For the text-containing cell, return its midpoint in [X, Y] coordinate format. 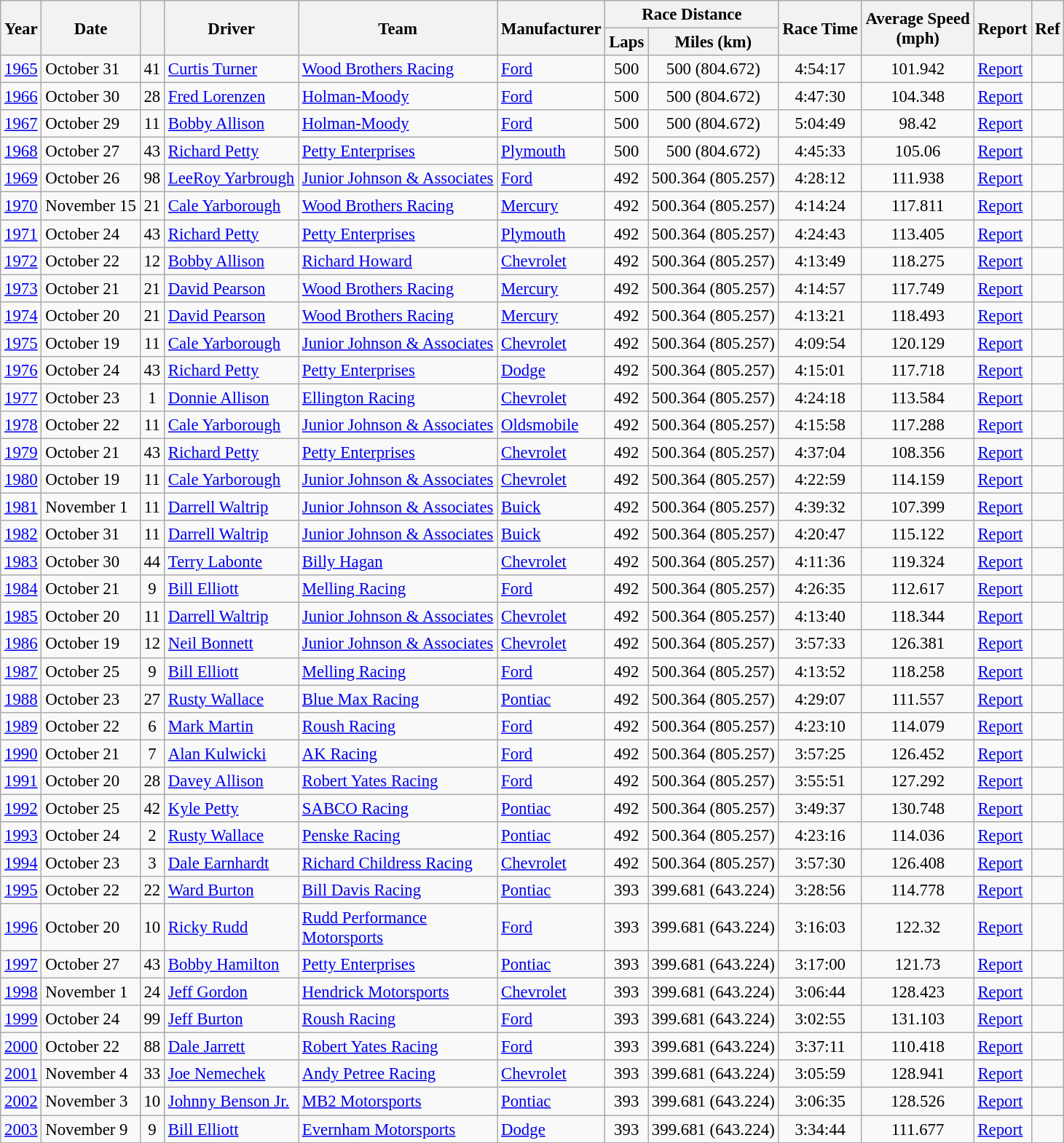
98.42 [918, 124]
Joe Nemechek [232, 1074]
4:39:32 [820, 507]
Laps [626, 42]
3:37:11 [820, 1047]
98 [151, 178]
4:47:30 [820, 97]
October 26 [90, 178]
117.811 [918, 206]
3:57:33 [820, 644]
3:16:03 [820, 928]
Evernham Motorsports [398, 1129]
4:22:59 [820, 480]
1981 [21, 507]
Bobby Hamilton [232, 965]
1990 [21, 754]
Billy Hagan [398, 562]
2000 [21, 1047]
117.749 [918, 288]
1996 [21, 928]
Average Speed(mph) [918, 28]
1966 [21, 97]
Race Distance [692, 15]
2003 [21, 1129]
4:24:18 [820, 398]
SABCO Racing [398, 808]
4:26:35 [820, 589]
24 [151, 992]
4:45:33 [820, 151]
1978 [21, 425]
Penske Racing [398, 836]
113.584 [918, 398]
Fred Lorenzen [232, 97]
118.275 [918, 261]
115.122 [918, 534]
1986 [21, 644]
2001 [21, 1074]
Oldsmobile [551, 425]
4:54:17 [820, 69]
1983 [21, 562]
1988 [21, 699]
1999 [21, 1019]
Jeff Gordon [232, 992]
Year [21, 28]
7 [151, 754]
42 [151, 808]
Johnny Benson Jr. [232, 1102]
Dale Jarrett [232, 1047]
4:09:54 [820, 343]
Richard Howard [398, 261]
Richard Childress Racing [398, 863]
1998 [21, 992]
1974 [21, 315]
1994 [21, 863]
1995 [21, 890]
3:57:30 [820, 863]
128.423 [918, 992]
Curtis Turner [232, 69]
117.288 [918, 425]
Miles (km) [714, 42]
Team [398, 28]
Neil Bonnett [232, 644]
1984 [21, 589]
41 [151, 69]
Alan Kulwicki [232, 754]
5:04:49 [820, 124]
November 9 [90, 1129]
121.73 [918, 965]
4:13:21 [820, 315]
126.381 [918, 644]
1976 [21, 371]
22 [151, 890]
126.408 [918, 863]
1991 [21, 781]
Donnie Allison [232, 398]
122.32 [918, 928]
Ref [1047, 28]
1992 [21, 808]
Ward Burton [232, 890]
Driver [232, 28]
4:11:36 [820, 562]
111.557 [918, 699]
126.452 [918, 754]
4:29:07 [820, 699]
1973 [21, 288]
1967 [21, 124]
2002 [21, 1102]
4:23:16 [820, 836]
Kyle Petty [232, 808]
107.399 [918, 507]
128.526 [918, 1102]
1970 [21, 206]
4:20:47 [820, 534]
88 [151, 1047]
130.748 [918, 808]
Ricky Rudd [232, 928]
Dale Earnhardt [232, 863]
119.324 [918, 562]
Andy Petree Racing [398, 1074]
October 29 [90, 124]
2 [151, 836]
Davey Allison [232, 781]
3:28:56 [820, 890]
27 [151, 699]
1975 [21, 343]
111.677 [918, 1129]
1979 [21, 452]
1971 [21, 234]
November 4 [90, 1074]
127.292 [918, 781]
4:14:24 [820, 206]
117.718 [918, 371]
44 [151, 562]
111.938 [918, 178]
4:28:12 [820, 178]
AK Racing [398, 754]
3:02:55 [820, 1019]
1977 [21, 398]
Jeff Burton [232, 1019]
November 3 [90, 1102]
4:15:58 [820, 425]
1997 [21, 965]
3:57:25 [820, 754]
4:13:52 [820, 671]
Terry Labonte [232, 562]
3 [151, 863]
Rudd PerformanceMotorsports [398, 928]
114.036 [918, 836]
1987 [21, 671]
33 [151, 1074]
128.941 [918, 1074]
114.778 [918, 890]
3:17:00 [820, 965]
3:06:44 [820, 992]
4:37:04 [820, 452]
1989 [21, 726]
Ellington Racing [398, 398]
101.942 [918, 69]
4:15:01 [820, 371]
3:34:44 [820, 1129]
Race Time [820, 28]
3:49:37 [820, 808]
6 [151, 726]
1985 [21, 617]
113.405 [918, 234]
November 15 [90, 206]
112.617 [918, 589]
114.079 [918, 726]
1993 [21, 836]
4:23:10 [820, 726]
4:13:40 [820, 617]
1 [151, 398]
4:24:43 [820, 234]
108.356 [918, 452]
Manufacturer [551, 28]
LeeRoy Yarbrough [232, 178]
Mark Martin [232, 726]
1969 [21, 178]
1982 [21, 534]
1972 [21, 261]
131.103 [918, 1019]
3:06:35 [820, 1102]
3:05:59 [820, 1074]
1968 [21, 151]
118.493 [918, 315]
3:55:51 [820, 781]
114.159 [918, 480]
120.129 [918, 343]
Bill Davis Racing [398, 890]
4:13:49 [820, 261]
4:14:57 [820, 288]
Hendrick Motorsports [398, 992]
Blue Max Racing [398, 699]
105.06 [918, 151]
104.348 [918, 97]
1965 [21, 69]
110.418 [918, 1047]
MB2 Motorsports [398, 1102]
118.344 [918, 617]
99 [151, 1019]
118.258 [918, 671]
1980 [21, 480]
Date [90, 28]
